Identify which cell holds the provided text, then report its (x, y) central coordinate. 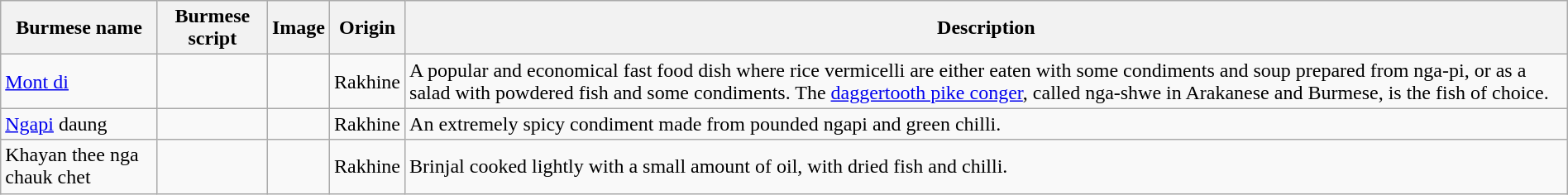
Origin (367, 28)
Mont di (79, 81)
Description (987, 28)
An extremely spicy condiment made from pounded ngapi and green chilli. (987, 124)
Ngapi daung (79, 124)
Burmese name (79, 28)
Brinjal cooked lightly with a small amount of oil, with dried fish and chilli. (987, 167)
Khayan thee nga chauk chet (79, 167)
Burmese script (212, 28)
Image (298, 28)
